Identify which cell holds the provided text, then report its [x, y] central coordinate. 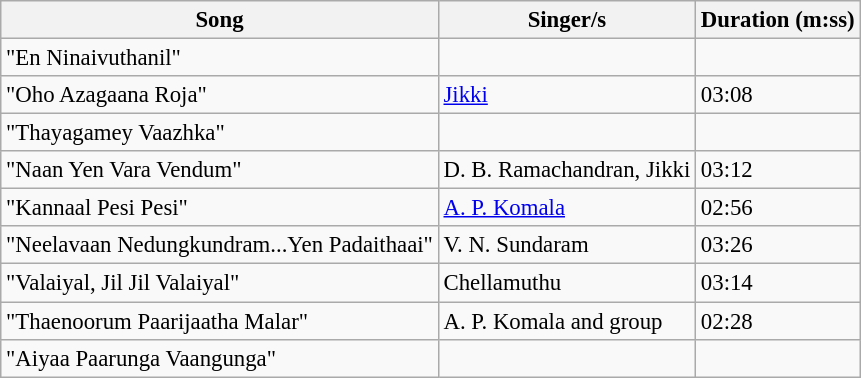
Song [220, 20]
02:56 [778, 208]
Chellamuthu [566, 283]
"Thayagamey Vaazhka" [220, 133]
"Thaenoorum Paarijaatha Malar" [220, 321]
Duration (m:ss) [778, 20]
"En Ninaivuthanil" [220, 58]
"Neelavaan Nedungkundram...Yen Padaithaai" [220, 245]
"Naan Yen Vara Vendum" [220, 170]
A. P. Komala [566, 208]
D. B. Ramachandran, Jikki [566, 170]
Jikki [566, 95]
03:08 [778, 95]
03:12 [778, 170]
"Kannaal Pesi Pesi" [220, 208]
03:26 [778, 245]
"Aiyaa Paarunga Vaangunga" [220, 358]
"Valaiyal, Jil Jil Valaiyal" [220, 283]
Singer/s [566, 20]
03:14 [778, 283]
02:28 [778, 321]
V. N. Sundaram [566, 245]
A. P. Komala and group [566, 321]
"Oho Azagaana Roja" [220, 95]
